Return [X, Y] of the center of cell containing provided text 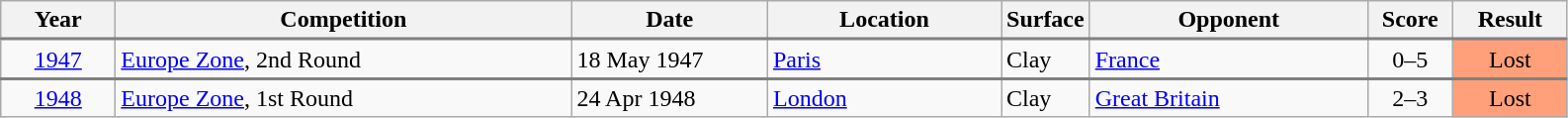
Location [884, 20]
Opponent [1228, 20]
1948 [58, 97]
London [884, 97]
1947 [58, 59]
Date [670, 20]
Score [1410, 20]
Result [1510, 20]
Year [58, 20]
Europe Zone, 2nd Round [344, 59]
18 May 1947 [670, 59]
Surface [1045, 20]
France [1228, 59]
Great Britain [1228, 97]
0–5 [1410, 59]
Competition [344, 20]
2–3 [1410, 97]
Paris [884, 59]
Europe Zone, 1st Round [344, 97]
24 Apr 1948 [670, 97]
